Find where the given text appears and provide that cell's center as (x, y) coordinate. 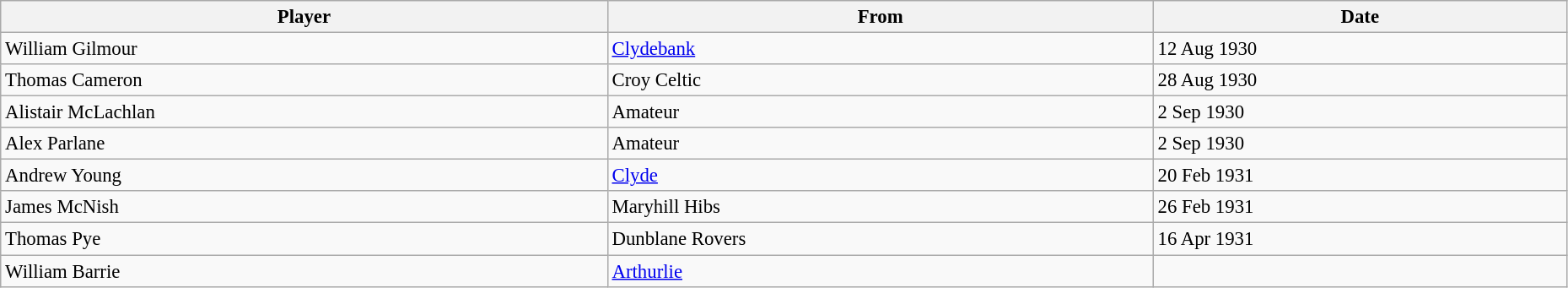
James McNish (304, 207)
16 Apr 1931 (1360, 239)
20 Feb 1931 (1360, 176)
Thomas Pye (304, 239)
28 Aug 1930 (1360, 80)
Dunblane Rovers (881, 239)
Clyde (881, 176)
William Barrie (304, 271)
Player (304, 17)
Arthurlie (881, 271)
Alistair McLachlan (304, 112)
Date (1360, 17)
Clydebank (881, 49)
Maryhill Hibs (881, 207)
Croy Celtic (881, 80)
12 Aug 1930 (1360, 49)
Alex Parlane (304, 144)
Andrew Young (304, 176)
William Gilmour (304, 49)
26 Feb 1931 (1360, 207)
Thomas Cameron (304, 80)
From (881, 17)
